For the text-containing cell, return its midpoint in [x, y] coordinate format. 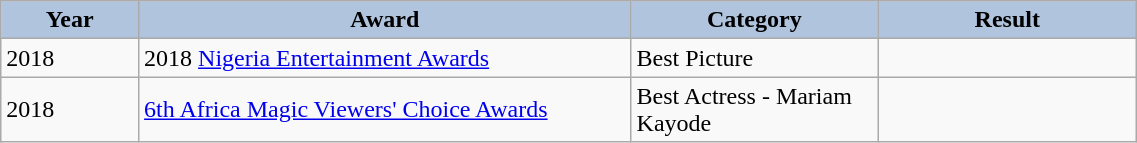
Category [754, 20]
Year [70, 20]
6th Africa Magic Viewers' Choice Awards [385, 110]
Result [1008, 20]
Best Actress - Mariam Kayode [754, 110]
Best Picture [754, 58]
2018 Nigeria Entertainment Awards [385, 58]
Award [385, 20]
